Search for the cell housing the specified text and yield its (X, Y) center coordinate. 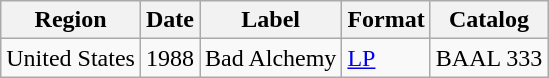
1988 (170, 58)
Date (170, 20)
Label (271, 20)
Region (71, 20)
Catalog (489, 20)
LP (386, 58)
Format (386, 20)
United States (71, 58)
Bad Alchemy (271, 58)
BAAL 333 (489, 58)
